Output the (X, Y) coordinate of the center of the cell containing the given text.  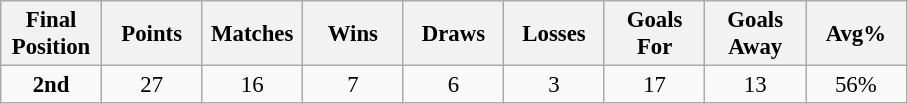
Goals For (654, 34)
17 (654, 85)
Draws (454, 34)
Avg% (856, 34)
Matches (252, 34)
56% (856, 85)
6 (454, 85)
Losses (554, 34)
3 (554, 85)
27 (152, 85)
Wins (354, 34)
13 (756, 85)
Final Position (52, 34)
Goals Away (756, 34)
2nd (52, 85)
7 (354, 85)
16 (252, 85)
Points (152, 34)
